Return (X, Y) of the center of cell containing provided text 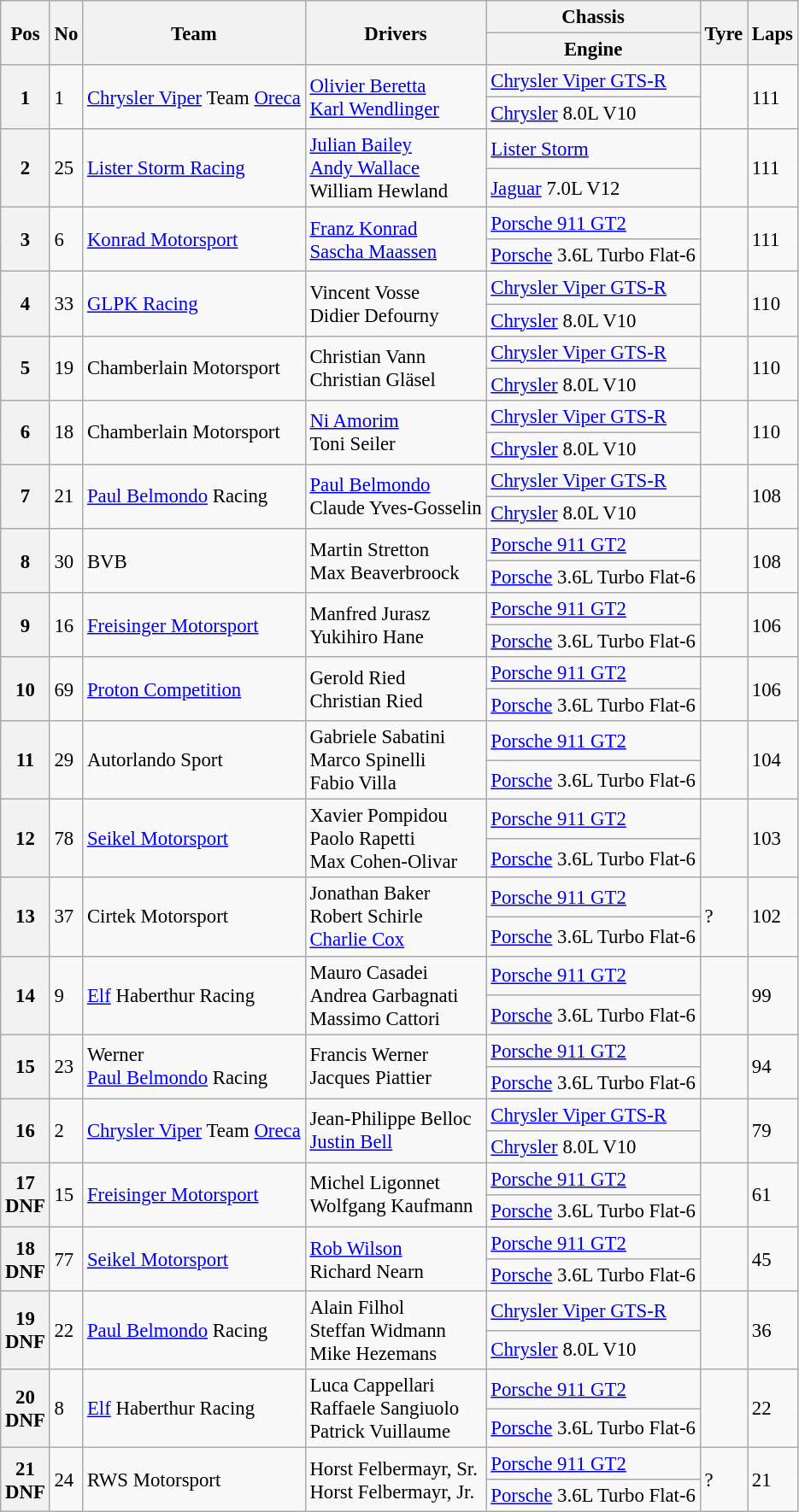
12 (26, 839)
Jonathan Baker Robert Schirle Charlie Cox (396, 917)
7 (26, 497)
18 (66, 432)
23 (66, 1066)
25 (66, 168)
Jaguar 7.0L V12 (593, 188)
78 (66, 839)
Vincent Vosse Didier Defourny (396, 304)
21DNF (26, 1480)
37 (66, 917)
Gerold Ried Christian Ried (396, 689)
Chassis (593, 17)
Christian Vann Christian Gläsel (396, 367)
Francis Werner Jacques Piattier (396, 1066)
Gabriele Sabatini Marco Spinelli Fabio Villa (396, 760)
11 (26, 760)
69 (66, 689)
18DNF (26, 1259)
Julian Bailey Andy Wallace William Hewland (396, 168)
13 (26, 917)
Pos (26, 32)
Drivers (396, 32)
GLPK Racing (194, 304)
14 (26, 995)
Manfred Jurasz Yukihiro Hane (396, 625)
33 (66, 304)
104 (773, 760)
Horst Felbermayr, Sr. Horst Felbermayr, Jr. (396, 1480)
Werner Paul Belmondo Racing (194, 1066)
79 (773, 1131)
RWS Motorsport (194, 1480)
102 (773, 917)
19DNF (26, 1331)
99 (773, 995)
Lister Storm Racing (194, 168)
BVB (194, 560)
Proton Competition (194, 689)
Mauro Casadei Andrea Garbagnati Massimo Cattori (396, 995)
Martin Stretton Max Beaverbroock (396, 560)
Paul Belmondo Claude Yves-Gosselin (396, 497)
Konrad Motorsport (194, 239)
17DNF (26, 1194)
Rob Wilson Richard Nearn (396, 1259)
Team (194, 32)
61 (773, 1194)
Tyre (723, 32)
Jean-Philippe Belloc Justin Bell (396, 1131)
5 (26, 367)
No (66, 32)
77 (66, 1259)
24 (66, 1480)
Luca Cappellari Raffaele Sangiuolo Patrick Vuillaume (396, 1409)
10 (26, 689)
Olivier Beretta Karl Wendlinger (396, 97)
Cirtek Motorsport (194, 917)
Lister Storm (593, 149)
20DNF (26, 1409)
30 (66, 560)
29 (66, 760)
94 (773, 1066)
Michel Ligonnet Wolfgang Kaufmann (396, 1194)
Ni Amorim Toni Seiler (396, 432)
45 (773, 1259)
Alain Filhol Steffan Widmann Mike Hezemans (396, 1331)
4 (26, 304)
Xavier Pompidou Paolo Rapetti Max Cohen-Olivar (396, 839)
3 (26, 239)
Laps (773, 32)
Franz Konrad Sascha Maassen (396, 239)
19 (66, 367)
Engine (593, 50)
103 (773, 839)
Autorlando Sport (194, 760)
36 (773, 1331)
